For the text-containing cell, return its midpoint in (X, Y) coordinate format. 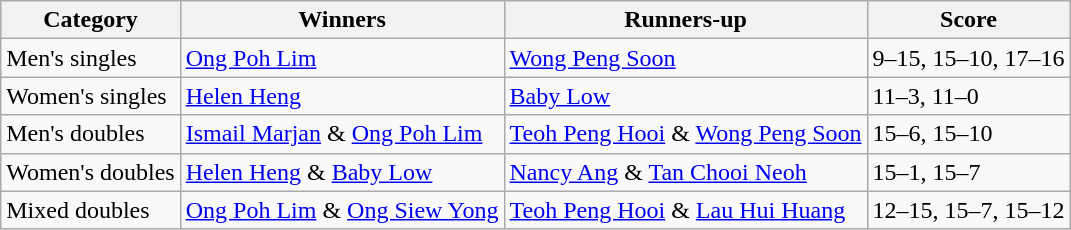
12–15, 15–7, 15–12 (968, 210)
Score (968, 20)
Wong Peng Soon (686, 58)
Helen Heng (342, 96)
Baby Low (686, 96)
Men's doubles (90, 134)
15–1, 15–7 (968, 172)
Helen Heng & Baby Low (342, 172)
Women's singles (90, 96)
Ong Poh Lim (342, 58)
Women's doubles (90, 172)
Ismail Marjan & Ong Poh Lim (342, 134)
Teoh Peng Hooi & Wong Peng Soon (686, 134)
15–6, 15–10 (968, 134)
Runners-up (686, 20)
Winners (342, 20)
Teoh Peng Hooi & Lau Hui Huang (686, 210)
Category (90, 20)
Mixed doubles (90, 210)
Ong Poh Lim & Ong Siew Yong (342, 210)
9–15, 15–10, 17–16 (968, 58)
Nancy Ang & Tan Chooi Neoh (686, 172)
11–3, 11–0 (968, 96)
Men's singles (90, 58)
